Return the (x, y) coordinate for the center point of the cell that contains the specified text.  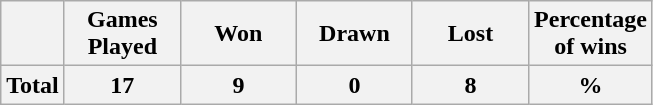
Games Played (122, 34)
Drawn (354, 34)
Total (33, 85)
Lost (470, 34)
8 (470, 85)
17 (122, 85)
0 (354, 85)
% (591, 85)
9 (238, 85)
Percentage of wins (591, 34)
Won (238, 34)
